Identify which cell holds the provided text, then report its [x, y] central coordinate. 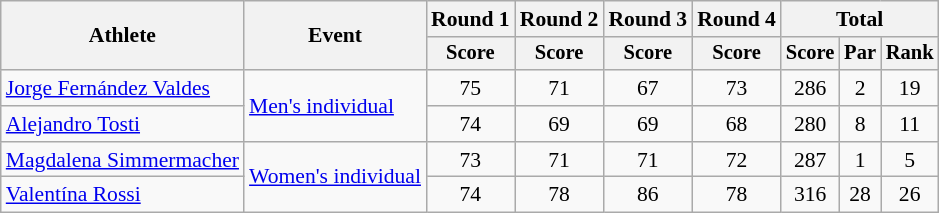
Par [860, 54]
Round 2 [560, 19]
67 [648, 88]
Rank [910, 54]
Alejandro Tosti [122, 124]
Jorge Fernández Valdes [122, 88]
Magdalena Simmermacher [122, 160]
5 [910, 160]
Round 4 [736, 19]
11 [910, 124]
286 [810, 88]
316 [810, 195]
28 [860, 195]
Men's individual [335, 106]
72 [736, 160]
Women's individual [335, 178]
280 [810, 124]
68 [736, 124]
19 [910, 88]
Round 3 [648, 19]
Round 1 [470, 19]
Event [335, 36]
8 [860, 124]
86 [648, 195]
287 [810, 160]
1 [860, 160]
2 [860, 88]
26 [910, 195]
Valentína Rossi [122, 195]
75 [470, 88]
Athlete [122, 36]
Total [860, 19]
